From the cell containing the given text, extract its center point as [X, Y] coordinate. 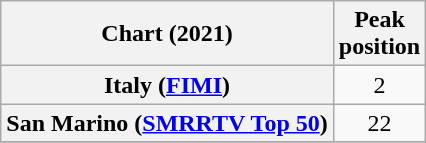
22 [379, 123]
San Marino (SMRRTV Top 50) [168, 123]
Chart (2021) [168, 34]
Italy (FIMI) [168, 85]
2 [379, 85]
Peakposition [379, 34]
